Pinpoint the cell where the given text exists, returning its (X, Y) midpoint coordinate. 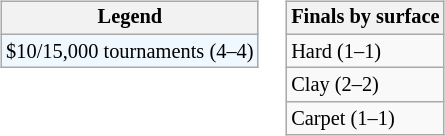
Clay (2–2) (365, 85)
Hard (1–1) (365, 51)
$10/15,000 tournaments (4–4) (130, 51)
Finals by surface (365, 18)
Legend (130, 18)
Carpet (1–1) (365, 119)
